Capture the cell that displays the provided text and extract its [x, y] central coordinate. 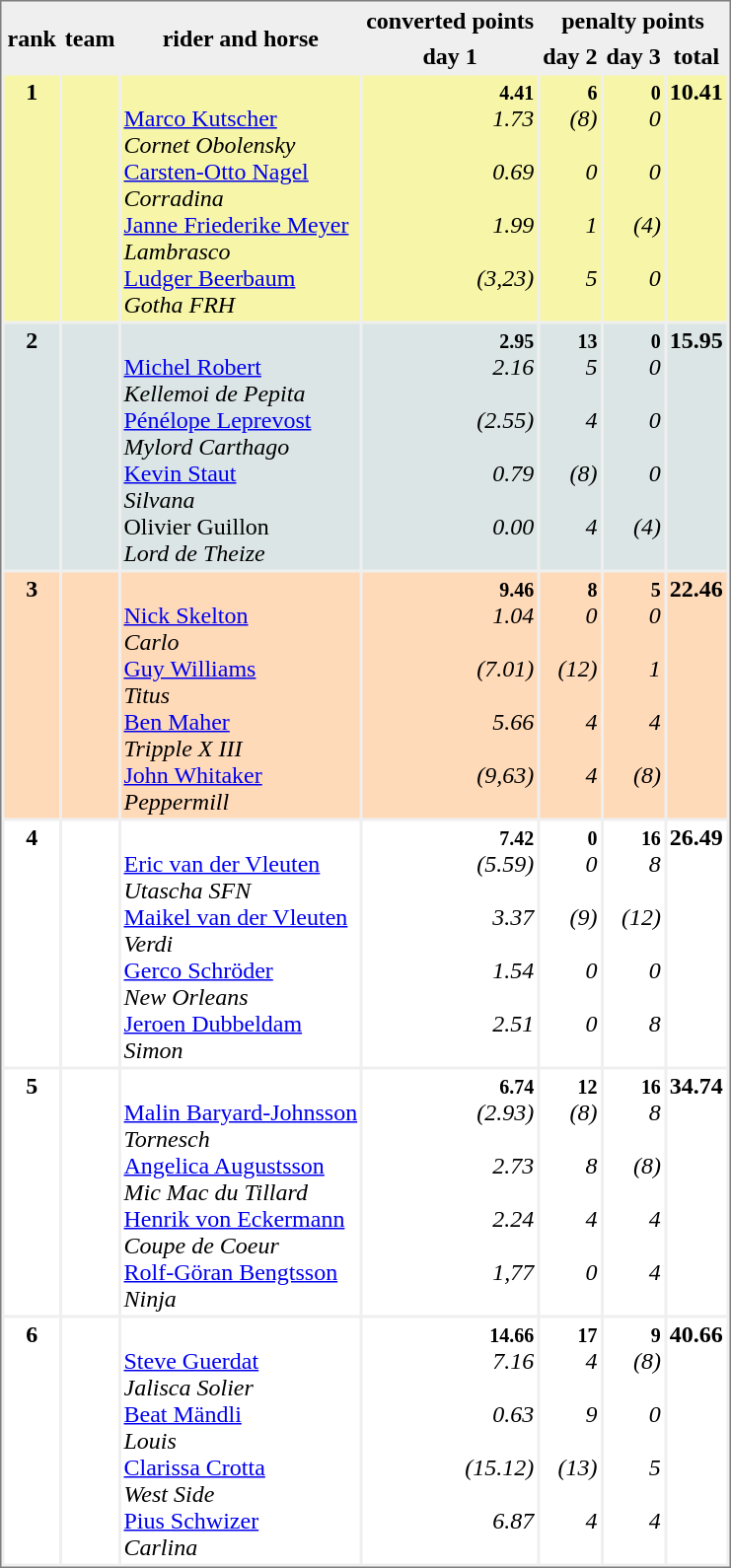
Malin Baryard-JohnssonTorneschAngelica AugustssonMic Mac du TillardHenrik von EckermannCoupe de CoeurRolf-Göran BengtssonNinja [241, 1191]
9.46 1.04(7.01)5.66(9,63) [450, 694]
4.41 1.730.691.99(3,23) [450, 197]
8 0(12)44 [570, 694]
34.74 [696, 1191]
6 [32, 1440]
1 [32, 197]
6 (8)015 [570, 197]
0 0(9)00 [570, 943]
penalty points [633, 20]
26.49 [696, 943]
2 [32, 446]
5 014(8) [633, 694]
7.42 (5.59)3.371.542.51 [450, 943]
15.95 [696, 446]
6.74 (2.93)2.732.241,77 [450, 1191]
Michel RobertKellemoi de PepitaPénélope LeprevostMylord CarthagoKevin StautSilvanaOlivier GuillonLord de Theize [241, 446]
13 54(8)4 [570, 446]
17 49(13)4 [570, 1440]
Marco KutscherCornet ObolenskyCarsten-Otto NagelCorradinaJanne Friederike MeyerLambrascoLudger BeerbaumGotha FRH [241, 197]
team [91, 37]
14.66 7.160.63(15.12)6.87 [450, 1440]
converted points [450, 20]
9 (8)054 [633, 1440]
Steve GuerdatJalisca SolierBeat MändliLouisClarissa CrottaWest SidePius SchwizerCarlina [241, 1440]
2.95 2.16(2.55)0.790.00 [450, 446]
10.41 [696, 197]
Nick SkeltonCarloGuy WilliamsTitusBen MaherTripple X IIIJohn WhitakerPeppermill [241, 694]
day 3 [633, 55]
22.46 [696, 694]
day 1 [450, 55]
day 2 [570, 55]
16 8(8)44 [633, 1191]
5 [32, 1191]
4 [32, 943]
16 8(12)08 [633, 943]
total [696, 55]
0 00(4)0 [633, 197]
40.66 [696, 1440]
rider and horse [241, 37]
12 (8)840 [570, 1191]
0 000(4) [633, 446]
rank [32, 37]
Eric van der VleutenUtascha SFNMaikel van der VleutenVerdiGerco SchröderNew OrleansJeroen DubbeldamSimon [241, 943]
3 [32, 694]
